For the text-containing cell, return its midpoint in (X, Y) coordinate format. 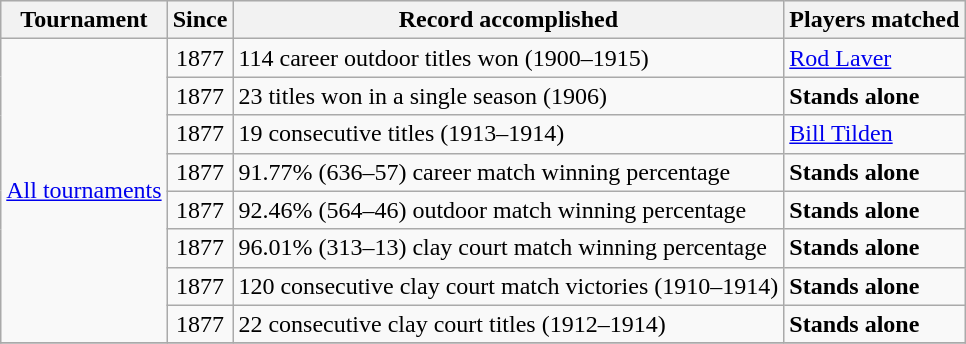
22 consecutive clay court titles (1912–1914) (508, 324)
23 titles won in a single season (1906) (508, 96)
96.01% (313–13) clay court match winning percentage (508, 248)
Record accomplished (508, 20)
Bill Tilden (874, 134)
Since (200, 20)
19 consecutive titles (1913–1914) (508, 134)
114 career outdoor titles won (1900–1915) (508, 58)
Players matched (874, 20)
91.77% (636–57) career match winning percentage (508, 172)
120 consecutive clay court match victories (1910–1914) (508, 286)
92.46% (564–46) outdoor match winning percentage (508, 210)
Rod Laver (874, 58)
All tournaments (84, 191)
Tournament (84, 20)
